Locate the cell with the specified text and output its (X, Y) center coordinate. 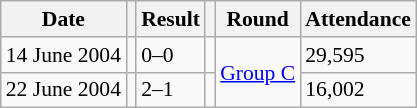
0–0 (170, 55)
Round (258, 19)
Result (170, 19)
14 June 2004 (64, 55)
Group C (258, 72)
Attendance (358, 19)
29,595 (358, 55)
2–1 (170, 90)
Date (64, 19)
22 June 2004 (64, 90)
16,002 (358, 90)
